Determine the [X, Y] coordinate at the center of the cell enclosing the given text.  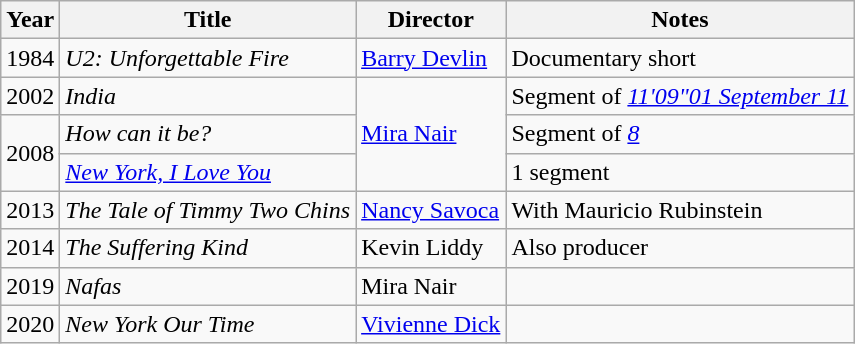
2020 [30, 324]
Notes [680, 20]
Segment of 11'09"01 September 11 [680, 96]
U2: Unforgettable Fire [208, 58]
Title [208, 20]
Nafas [208, 286]
Vivienne Dick [431, 324]
The Suffering Kind [208, 248]
Year [30, 20]
Nancy Savoca [431, 210]
The Tale of Timmy Two Chins [208, 210]
Director [431, 20]
1 segment [680, 172]
New York Our Time [208, 324]
1984 [30, 58]
Barry Devlin [431, 58]
With Mauricio Rubinstein [680, 210]
How can it be? [208, 134]
Documentary short [680, 58]
2019 [30, 286]
2008 [30, 153]
Also producer [680, 248]
2013 [30, 210]
Segment of 8 [680, 134]
India [208, 96]
Kevin Liddy [431, 248]
New York, I Love You [208, 172]
2014 [30, 248]
2002 [30, 96]
